Determine the (x, y) coordinate at the center of the cell enclosing the given text.  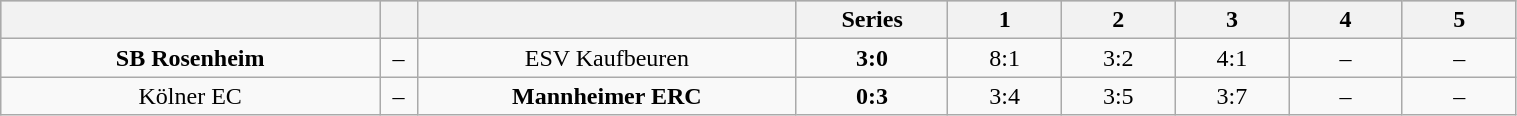
3 (1232, 20)
3:5 (1118, 96)
Kölner EC (190, 96)
0:3 (872, 96)
Mannheimer ERC (606, 96)
3:4 (1005, 96)
1 (1005, 20)
4:1 (1232, 58)
4 (1346, 20)
SB Rosenheim (190, 58)
8:1 (1005, 58)
Series (872, 20)
3:0 (872, 58)
3:2 (1118, 58)
2 (1118, 20)
3:7 (1232, 96)
ESV Kaufbeuren (606, 58)
5 (1459, 20)
